Return the (x, y) coordinate for the center point of the cell that contains the specified text.  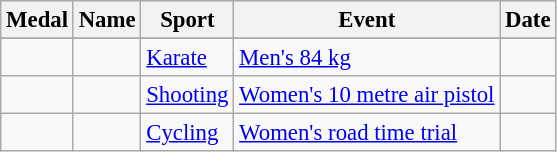
Event (367, 20)
Sport (188, 20)
Women's 10 metre air pistol (367, 95)
Date (528, 20)
Medal (38, 20)
Cycling (188, 133)
Men's 84 kg (367, 58)
Name (107, 20)
Shooting (188, 95)
Women's road time trial (367, 133)
Karate (188, 58)
